Capture the cell that displays the provided text and extract its [x, y] central coordinate. 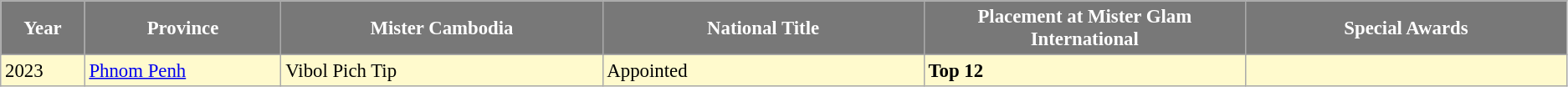
Appointed [763, 71]
Year [43, 28]
Top 12 [1084, 71]
Phnom Penh [182, 71]
National Title [763, 28]
Province [182, 28]
Mister Cambodia [442, 28]
Vibol Pich Tip [442, 71]
Special Awards [1406, 28]
2023 [43, 71]
Placement at Mister Glam International [1084, 28]
